Capture the cell that displays the provided text and extract its (X, Y) central coordinate. 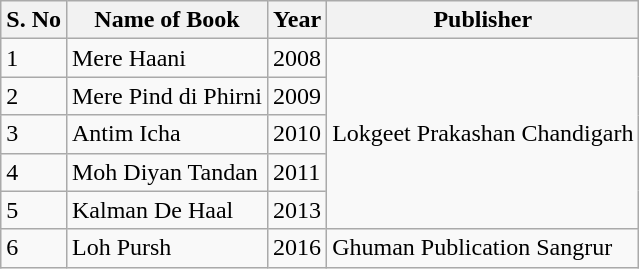
Publisher (483, 20)
Name of Book (166, 20)
Moh Diyan Tandan (166, 172)
2013 (298, 210)
Antim Icha (166, 134)
4 (34, 172)
2011 (298, 172)
Loh Pursh (166, 248)
2016 (298, 248)
2009 (298, 96)
6 (34, 248)
2008 (298, 58)
S. No (34, 20)
Kalman De Haal (166, 210)
Lokgeet Prakashan Chandigarh (483, 134)
3 (34, 134)
Ghuman Publication Sangrur (483, 248)
2010 (298, 134)
Mere Pind di Phirni (166, 96)
5 (34, 210)
2 (34, 96)
Year (298, 20)
1 (34, 58)
Mere Haani (166, 58)
